Return (x, y) of the center of cell containing provided text 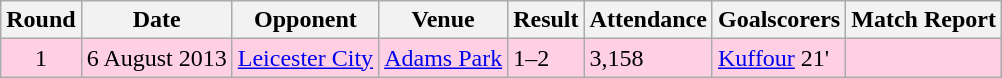
6 August 2013 (156, 58)
3,158 (648, 58)
Venue (444, 20)
1 (41, 58)
Round (41, 20)
Date (156, 20)
Result (546, 20)
Attendance (648, 20)
1–2 (546, 58)
Adams Park (444, 58)
Goalscorers (778, 20)
Opponent (305, 20)
Leicester City (305, 58)
Kuffour 21' (778, 58)
Match Report (924, 20)
